Determine the (x, y) coordinate at the center of the cell enclosing the given text.  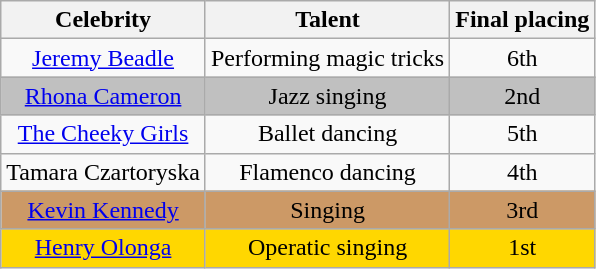
Flamenco dancing (327, 172)
1st (522, 248)
Singing (327, 210)
6th (522, 58)
Final placing (522, 20)
Celebrity (104, 20)
Jazz singing (327, 96)
Rhona Cameron (104, 96)
Talent (327, 20)
Ballet dancing (327, 134)
5th (522, 134)
Jeremy Beadle (104, 58)
3rd (522, 210)
Henry Olonga (104, 248)
The Cheeky Girls (104, 134)
Tamara Czartoryska (104, 172)
Operatic singing (327, 248)
4th (522, 172)
Performing magic tricks (327, 58)
Kevin Kennedy (104, 210)
2nd (522, 96)
